Locate the cell with the specified text and output its (X, Y) center coordinate. 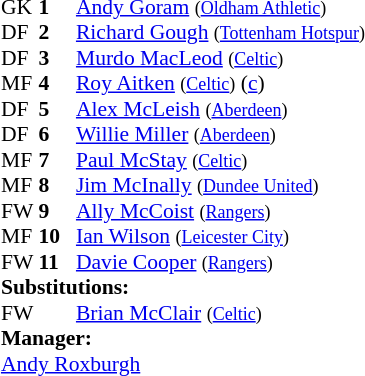
2 (57, 33)
Substitutions: (183, 287)
6 (57, 135)
11 (57, 262)
4 (57, 83)
7 (57, 160)
Davie Cooper (Rangers) (220, 262)
10 (57, 237)
Jim McInally (Dundee United) (220, 185)
8 (57, 185)
Alex McLeish (Aberdeen) (220, 109)
Brian McClair (Celtic) (220, 313)
Ally McCoist (Rangers) (220, 211)
Manager: (183, 339)
Ian Wilson (Leicester City) (220, 237)
Murdo MacLeod (Celtic) (220, 58)
Roy Aitken (Celtic) (c) (220, 83)
9 (57, 211)
Richard Gough (Tottenham Hotspur) (220, 33)
5 (57, 109)
Paul McStay (Celtic) (220, 160)
3 (57, 58)
Willie Miller (Aberdeen) (220, 135)
